Return the (x, y) coordinate for the center point of the cell that contains the specified text.  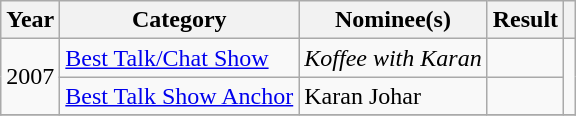
Best Talk/Chat Show (180, 58)
2007 (30, 77)
Year (30, 20)
Result (525, 20)
Category (180, 20)
Best Talk Show Anchor (180, 96)
Nominee(s) (393, 20)
Koffee with Karan (393, 58)
Karan Johar (393, 96)
